Output the (X, Y) coordinate of the center of the cell containing the given text.  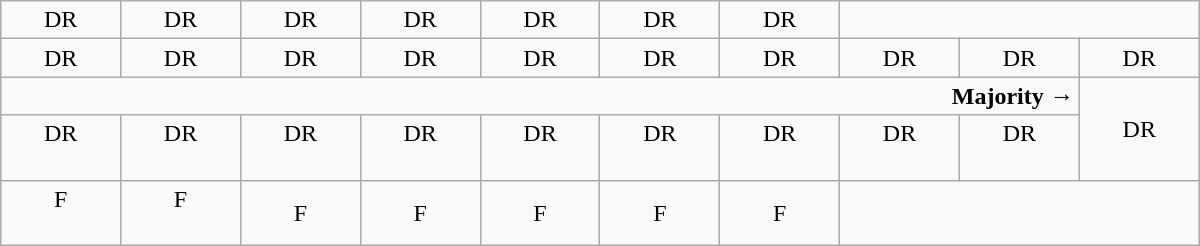
Majority → (540, 96)
